Capture the cell that displays the provided text and extract its (x, y) central coordinate. 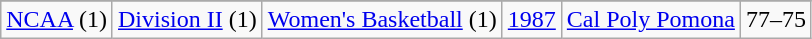
Division II (1) (187, 20)
77–75 (776, 20)
1987 (532, 20)
NCAA (1) (57, 20)
Women's Basketball (1) (382, 20)
Cal Poly Pomona (650, 20)
